Provide the [X, Y] coordinate of the cell's center where the given text is located.  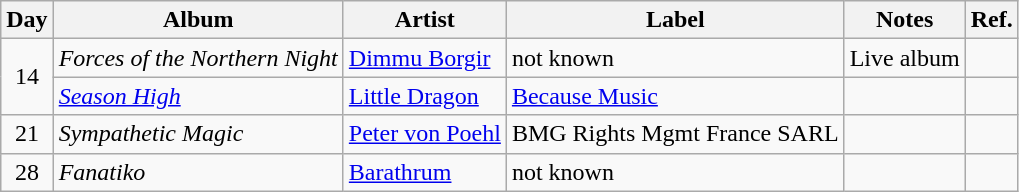
14 [27, 77]
Label [675, 20]
BMG Rights Mgmt France SARL [675, 134]
Sympathetic Magic [198, 134]
Barathrum [424, 172]
Artist [424, 20]
Live album [904, 58]
Notes [904, 20]
Season High [198, 96]
Day [27, 20]
28 [27, 172]
21 [27, 134]
Forces of the Northern Night [198, 58]
Because Music [675, 96]
Little Dragon [424, 96]
Ref. [992, 20]
Album [198, 20]
Fanatiko [198, 172]
Dimmu Borgir [424, 58]
Peter von Poehl [424, 134]
